From the cell containing the given text, extract its center point as [x, y] coordinate. 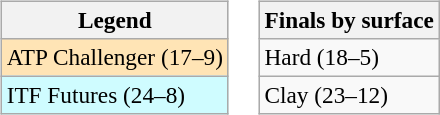
ITF Futures (24–8) [114, 95]
Finals by surface [349, 20]
Legend [114, 20]
Hard (18–5) [349, 57]
ATP Challenger (17–9) [114, 57]
Clay (23–12) [349, 95]
